Search for the cell housing the specified text and yield its [x, y] center coordinate. 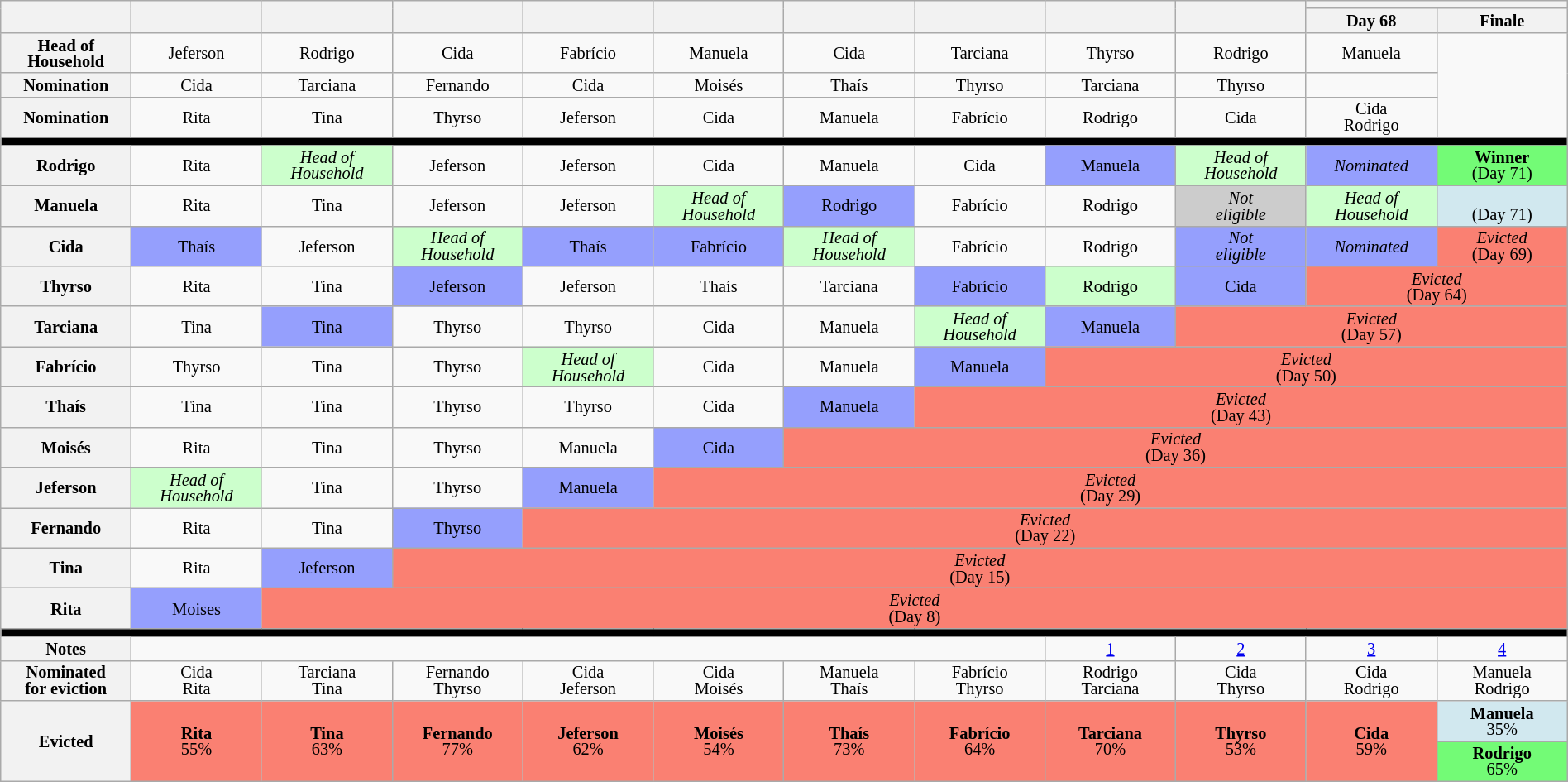
4 [1502, 649]
Evicted(Day 50) [1307, 367]
Evicted(Day 69) [1502, 247]
Finale [1502, 20]
CidaRita [197, 680]
Rodrigo65% [1502, 761]
Tarciana70% [1111, 741]
Manuela35% [1502, 722]
Nominatedfor eviction [66, 680]
Fernando77% [457, 741]
Jeferson62% [588, 741]
CidaJeferson [588, 680]
Day 68 [1371, 20]
Cida59% [1371, 741]
2 [1241, 649]
RodrigoTarciana [1111, 680]
Evicted(Day 64) [1437, 286]
CidaThyrso [1241, 680]
ManuelaRodrigo [1502, 680]
CidaMoisés [719, 680]
Winner(Day 71) [1502, 166]
Evicted(Day 43) [1241, 407]
Evicted(Day 8) [915, 607]
Evicted(Day 57) [1371, 326]
Evicted(Day 29) [1110, 488]
Tina63% [327, 741]
Moisés54% [719, 741]
Evicted(Day 22) [1045, 528]
Notes [66, 649]
Evicted(Day 15) [979, 568]
Head ofHousehold [66, 53]
FernandoThyrso [457, 680]
Rita55% [197, 741]
3 [1371, 649]
TarcianaTina [327, 680]
Moises [197, 607]
Thaís73% [849, 741]
Evicted(Day 36) [1176, 447]
Evicted [66, 741]
FabrícioThyrso [980, 680]
1 [1111, 649]
Thyrso53% [1241, 741]
ManuelaThaís [849, 680]
(Day 71) [1502, 205]
Fabrício64% [980, 741]
